Pinpoint the cell where the given text exists, returning its (x, y) midpoint coordinate. 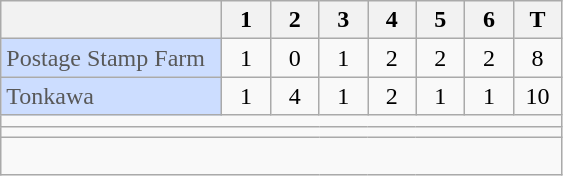
10 (538, 96)
6 (490, 20)
Postage Stamp Farm (112, 58)
3 (344, 20)
0 (294, 58)
T (538, 20)
Tonkawa (112, 96)
5 (440, 20)
8 (538, 58)
